Return the (X, Y) coordinate for the center point of the cell that contains the specified text.  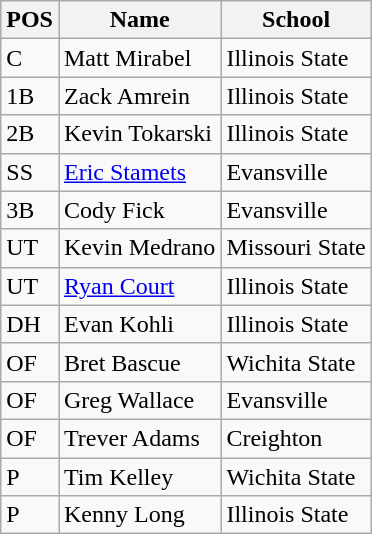
2B (30, 134)
POS (30, 20)
Kevin Medrano (139, 248)
Missouri State (296, 248)
Greg Wallace (139, 400)
Eric Stamets (139, 172)
School (296, 20)
C (30, 58)
Name (139, 20)
Bret Bascue (139, 362)
Matt Mirabel (139, 58)
Trever Adams (139, 438)
1B (30, 96)
Cody Fick (139, 210)
Kevin Tokarski (139, 134)
Zack Amrein (139, 96)
SS (30, 172)
Kenny Long (139, 515)
DH (30, 324)
Creighton (296, 438)
Ryan Court (139, 286)
Tim Kelley (139, 477)
Evan Kohli (139, 324)
3B (30, 210)
